Locate the cell with the specified text and output its [x, y] center coordinate. 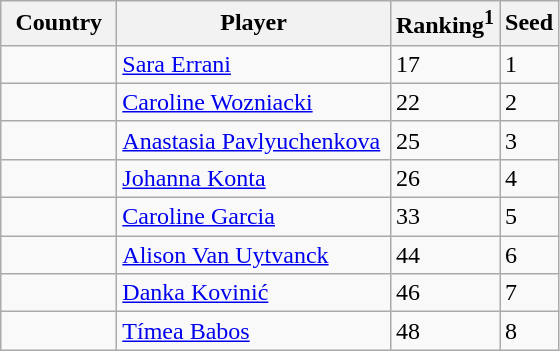
Johanna Konta [254, 178]
17 [444, 64]
Danka Kovinić [254, 293]
22 [444, 102]
Ranking1 [444, 24]
Sara Errani [254, 64]
Tímea Babos [254, 331]
Caroline Wozniacki [254, 102]
26 [444, 178]
46 [444, 293]
Alison Van Uytvanck [254, 255]
33 [444, 217]
1 [530, 64]
44 [444, 255]
2 [530, 102]
6 [530, 255]
48 [444, 331]
25 [444, 140]
4 [530, 178]
Anastasia Pavlyuchenkova [254, 140]
8 [530, 331]
Caroline Garcia [254, 217]
5 [530, 217]
7 [530, 293]
Seed [530, 24]
Country [59, 24]
3 [530, 140]
Player [254, 24]
